Return the (X, Y) coordinate for the center point of the cell that contains the specified text.  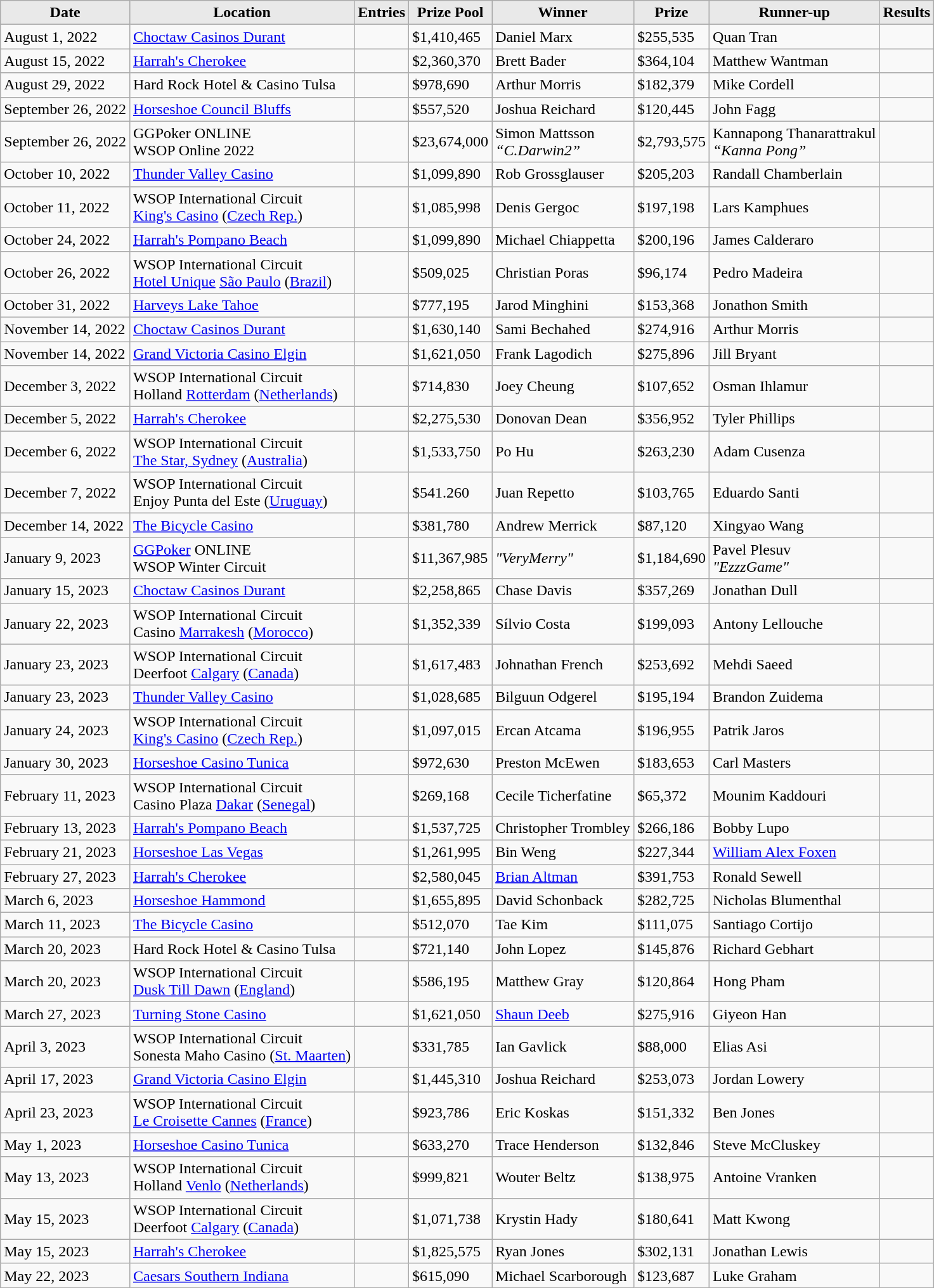
Michael Scarborough (563, 1275)
$197,198 (671, 207)
$275,916 (671, 1014)
$123,687 (671, 1275)
Turning Stone Casino (242, 1014)
Ian Gavlick (563, 1047)
February 13, 2023 (65, 828)
Andrew Merrick (563, 525)
Horseshoe Council Bluffs (242, 109)
$200,196 (671, 240)
Cecile Ticherfatine (563, 795)
WSOP International CircuitLe Croisette Cannes (France) (242, 1112)
Rob Grossglauser (563, 174)
Joey Cheung (563, 387)
$107,652 (671, 387)
Christopher Trombley (563, 828)
Bobby Lupo (794, 828)
Denis Gergoc (563, 207)
$205,203 (671, 174)
Michael Chiappetta (563, 240)
Jordan Lowery (794, 1079)
December 6, 2022 (65, 451)
Caesars Southern Indiana (242, 1275)
WSOP International CircuitSonesta Maho Casino (St. Maarten) (242, 1047)
$2,793,575 (671, 142)
Location (242, 13)
Mike Cordell (794, 85)
$1,184,690 (671, 558)
WSOP International CircuitHolland Rotterdam (Netherlands) (242, 387)
William Alex Foxen (794, 852)
Results (907, 13)
December 7, 2022 (65, 493)
WSOP International CircuitCasino Plaza Dakar (Senegal) (242, 795)
$199,093 (671, 624)
$275,896 (671, 353)
$282,725 (671, 901)
October 11, 2022 (65, 207)
$151,332 (671, 1112)
$1,825,575 (450, 1251)
Kannapong Thanarattrakul“Kanna Pong” (794, 142)
Matthew Wantman (794, 61)
James Calderaro (794, 240)
Horseshoe Las Vegas (242, 852)
Giyeon Han (794, 1014)
Christian Poras (563, 273)
$255,535 (671, 37)
$65,372 (671, 795)
$2,360,370 (450, 61)
$1,097,015 (450, 730)
$1,071,738 (450, 1218)
$923,786 (450, 1112)
Winner (563, 13)
$1,445,310 (450, 1079)
$2,580,045 (450, 877)
Santiago Cortijo (794, 925)
March 6, 2023 (65, 901)
April 17, 2023 (65, 1079)
Xingyao Wang (794, 525)
WSOP International CircuitHotel Unique São Paulo (Brazil) (242, 273)
Horseshoe Hammond (242, 901)
$96,174 (671, 273)
$145,876 (671, 949)
$1,261,995 (450, 852)
$1,352,339 (450, 624)
Ercan Atcama (563, 730)
Steve McCluskey (794, 1145)
$23,674,000 (450, 142)
WSOP International CircuitHolland Venlo (Netherlands) (242, 1178)
October 31, 2022 (65, 305)
Eric Koskas (563, 1112)
$132,846 (671, 1145)
Jarod Minghini (563, 305)
January 24, 2023 (65, 730)
Po Hu (563, 451)
Daniel Marx (563, 37)
January 22, 2023 (65, 624)
May 13, 2023 (65, 1178)
Richard Gebhart (794, 949)
$1,410,465 (450, 37)
May 1, 2023 (65, 1145)
$120,864 (671, 981)
$509,025 (450, 273)
Antoine Vranken (794, 1178)
Eduardo Santi (794, 493)
Harveys Lake Tahoe (242, 305)
Randall Chamberlain (794, 174)
$253,692 (671, 664)
Ronald Sewell (794, 877)
April 23, 2023 (65, 1112)
$196,955 (671, 730)
$2,275,530 (450, 419)
Antony Lellouche (794, 624)
$120,445 (671, 109)
$11,367,985 (450, 558)
$195,194 (671, 697)
Sami Bechahed (563, 329)
$266,186 (671, 828)
Adam Cusenza (794, 451)
Carl Masters (794, 763)
Juan Repetto (563, 493)
August 1, 2022 (65, 37)
Frank Lagodich (563, 353)
Trace Henderson (563, 1145)
Donovan Dean (563, 419)
$1,537,725 (450, 828)
$180,641 (671, 1218)
$391,753 (671, 877)
January 30, 2023 (65, 763)
Brandon Zuidema (794, 697)
Johnathan French (563, 664)
$978,690 (450, 85)
$253,073 (671, 1079)
Bin Weng (563, 852)
Lars Kamphues (794, 207)
$153,368 (671, 305)
$1,085,998 (450, 207)
$1,533,750 (450, 451)
Jonathan Dull (794, 591)
August 29, 2022 (65, 85)
$87,120 (671, 525)
Hong Pham (794, 981)
Brett Bader (563, 61)
May 22, 2023 (65, 1275)
WSOP International CircuitCasino Marrakesh (Morocco) (242, 624)
Sílvio Costa (563, 624)
$263,230 (671, 451)
$227,344 (671, 852)
Patrik Jaros (794, 730)
Preston McEwen (563, 763)
January 9, 2023 (65, 558)
Mounim Kaddouri (794, 795)
Matt Kwong (794, 1218)
Tae Kim (563, 925)
$721,140 (450, 949)
$1,630,140 (450, 329)
Prize (671, 13)
WSOP International CircuitEnjoy Punta del Este (Uruguay) (242, 493)
GGPoker ONLINEWSOP Online 2022 (242, 142)
Entries (382, 13)
$972,630 (450, 763)
Matthew Gray (563, 981)
February 11, 2023 (65, 795)
$1,655,895 (450, 901)
$331,785 (450, 1047)
Brian Altman (563, 877)
$777,195 (450, 305)
March 27, 2023 (65, 1014)
$182,379 (671, 85)
$274,916 (671, 329)
David Schonback (563, 901)
WSOP International CircuitThe Star, Sydney (Australia) (242, 451)
December 3, 2022 (65, 387)
Simon Mattsson“C.Darwin2” (563, 142)
$357,269 (671, 591)
April 3, 2023 (65, 1047)
February 21, 2023 (65, 852)
"VeryMerry" (563, 558)
Chase Davis (563, 591)
March 11, 2023 (65, 925)
$714,830 (450, 387)
WSOP International CircuitDusk Till Dawn (England) (242, 981)
John Lopez (563, 949)
$1,617,483 (450, 664)
Runner-up (794, 13)
October 26, 2022 (65, 273)
GGPoker ONLINEWSOP Winter Circuit (242, 558)
Jonathon Smith (794, 305)
$2,258,865 (450, 591)
$615,090 (450, 1275)
October 24, 2022 (65, 240)
Date (65, 13)
$541.260 (450, 493)
Pavel Plesuv"EzzzGame" (794, 558)
$512,070 (450, 925)
$138,975 (671, 1178)
$103,765 (671, 493)
Prize Pool (450, 13)
December 14, 2022 (65, 525)
Elias Asi (794, 1047)
John Fagg (794, 109)
$88,000 (671, 1047)
$381,780 (450, 525)
February 27, 2023 (65, 877)
Jonathan Lewis (794, 1251)
August 15, 2022 (65, 61)
Mehdi Saeed (794, 664)
$557,520 (450, 109)
Ryan Jones (563, 1251)
Pedro Madeira (794, 273)
$999,821 (450, 1178)
Luke Graham (794, 1275)
$633,270 (450, 1145)
$183,653 (671, 763)
Ben Jones (794, 1112)
Jill Bryant (794, 353)
Tyler Phillips (794, 419)
Nicholas Blumenthal (794, 901)
$586,195 (450, 981)
$364,104 (671, 61)
$356,952 (671, 419)
Bilguun Odgerel (563, 697)
October 10, 2022 (65, 174)
Osman Ihlamur (794, 387)
Shaun Deeb (563, 1014)
$269,168 (450, 795)
Wouter Beltz (563, 1178)
$1,028,685 (450, 697)
$111,075 (671, 925)
Quan Tran (794, 37)
$302,131 (671, 1251)
December 5, 2022 (65, 419)
Krystin Hady (563, 1218)
January 15, 2023 (65, 591)
